Pinpoint the cell where the given text exists, returning its [X, Y] midpoint coordinate. 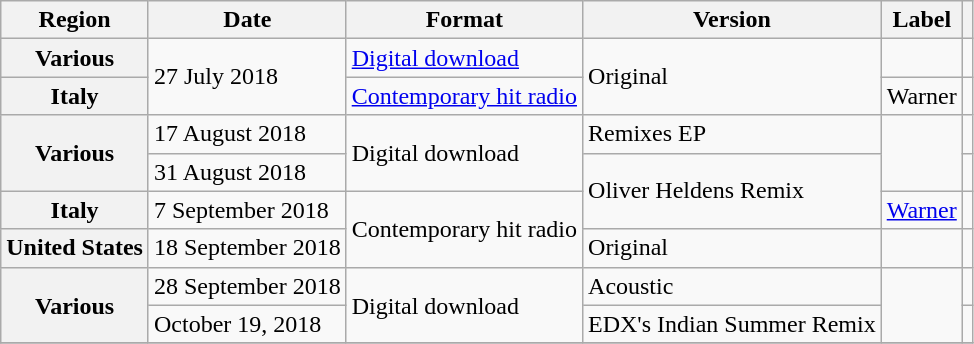
31 August 2018 [247, 172]
27 July 2018 [247, 77]
Date [247, 20]
Version [732, 20]
Remixes EP [732, 134]
Oliver Heldens Remix [732, 191]
October 19, 2018 [247, 324]
17 August 2018 [247, 134]
Acoustic [732, 286]
Format [464, 20]
United States [75, 248]
Label [922, 20]
18 September 2018 [247, 248]
Region [75, 20]
7 September 2018 [247, 210]
28 September 2018 [247, 286]
EDX's Indian Summer Remix [732, 324]
